Capture the cell that displays the provided text and extract its (x, y) central coordinate. 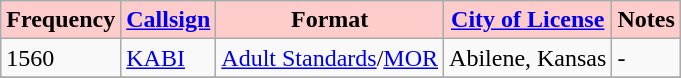
Frequency (61, 20)
- (646, 58)
Callsign (168, 20)
Format (330, 20)
1560 (61, 58)
Notes (646, 20)
City of License (528, 20)
Abilene, Kansas (528, 58)
Adult Standards/MOR (330, 58)
KABI (168, 58)
